Return the [x, y] coordinate for the center point of the cell that contains the specified text.  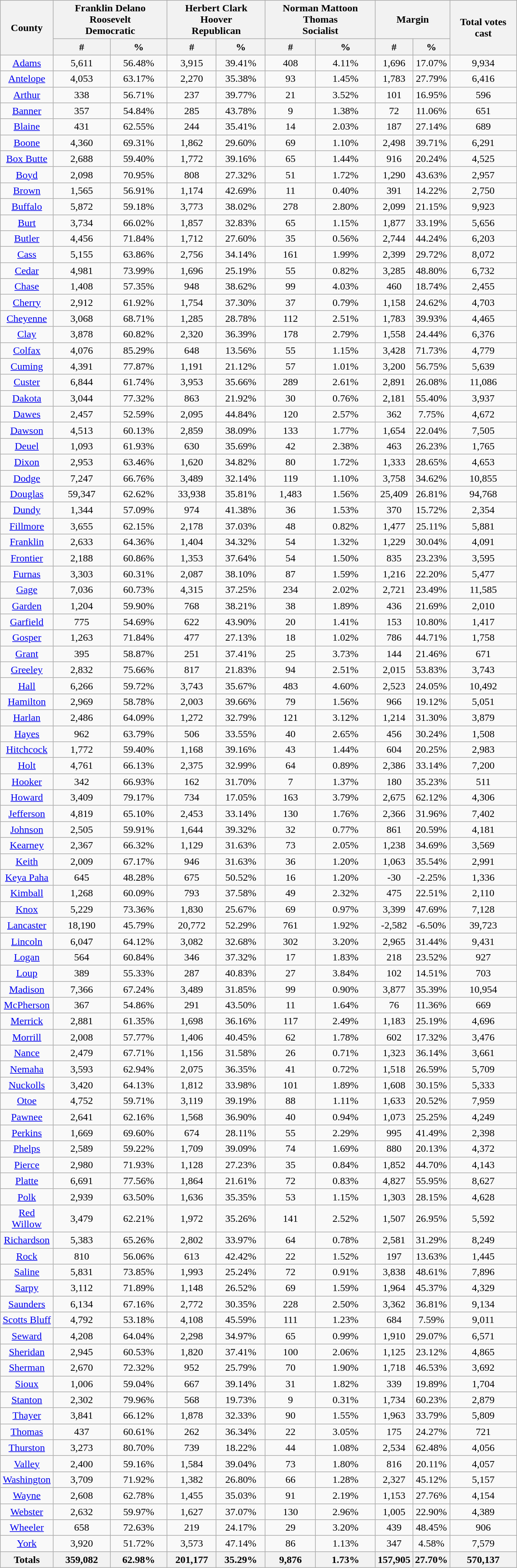
26.08% [431, 382]
62.55% [139, 127]
59.97% [139, 1512]
67.17% [139, 861]
31.30% [431, 717]
197 [394, 1256]
7,366 [82, 989]
431 [82, 127]
34.32% [241, 542]
4,696 [483, 1021]
Boyd [27, 175]
25.25% [431, 1117]
71.92% [139, 1479]
50.52% [241, 877]
178 [291, 334]
1,910 [394, 1336]
5,383 [82, 1240]
56.06% [139, 1256]
71.93% [139, 1165]
Richardson [27, 1240]
70 [291, 1368]
34.62% [431, 478]
1,608 [394, 1085]
244 [192, 127]
60.82% [139, 334]
70.95% [139, 175]
0.78% [346, 1240]
Holt [27, 766]
3.84% [346, 973]
45.59% [241, 1320]
2,969 [82, 702]
18 [291, 638]
1,627 [192, 1512]
Boone [27, 143]
187 [394, 127]
Hayes [27, 734]
2,298 [192, 1336]
Thomas [27, 1432]
2.96% [346, 1512]
67.24% [139, 989]
39.14% [241, 1384]
1,565 [82, 190]
974 [192, 510]
4,391 [82, 366]
1,963 [394, 1416]
671 [483, 654]
4.11% [346, 63]
389 [82, 973]
Burt [27, 223]
21.92% [241, 398]
119 [291, 478]
10.80% [431, 622]
808 [192, 175]
4,181 [483, 830]
6,844 [82, 382]
2,479 [82, 1053]
3,937 [483, 398]
63.46% [139, 462]
17.05% [241, 798]
Custer [27, 382]
1,063 [394, 861]
437 [82, 1432]
20.52% [431, 1101]
456 [394, 734]
Perkins [27, 1133]
568 [192, 1400]
3,915 [192, 63]
4,628 [483, 1197]
3,593 [82, 1069]
6,732 [483, 271]
30 [291, 398]
24.17% [241, 1528]
1,158 [394, 303]
33,938 [192, 494]
Clay [27, 334]
346 [192, 957]
906 [483, 1528]
37.32% [241, 957]
3.52% [346, 95]
0.97% [346, 909]
30.04% [431, 542]
0.79% [346, 303]
51 [291, 175]
3,595 [483, 558]
26 [291, 1053]
27.60% [241, 239]
44.70% [431, 1165]
1,408 [82, 287]
62.94% [139, 1069]
439 [394, 1528]
11.36% [431, 1005]
61.74% [139, 382]
57.35% [139, 287]
6,571 [483, 1336]
1,964 [394, 1288]
1,353 [192, 558]
153 [394, 622]
927 [483, 957]
1,654 [394, 430]
3,879 [483, 717]
4,981 [82, 271]
734 [192, 798]
2,009 [82, 861]
44.71% [431, 638]
Dakota [27, 398]
Furnas [27, 574]
291 [192, 1005]
48.45% [431, 1528]
2,523 [394, 686]
5,229 [82, 909]
10,492 [483, 686]
570,137 [483, 1560]
Jefferson [27, 814]
0.91% [346, 1272]
14.51% [431, 973]
25.24% [241, 1272]
121 [291, 717]
2,486 [82, 717]
2.05% [346, 845]
2.49% [346, 1021]
477 [192, 638]
1,445 [483, 1256]
37.25% [241, 590]
45.12% [431, 1479]
1.28% [346, 1479]
1,168 [192, 750]
52.59% [139, 414]
66.76% [139, 478]
0.94% [346, 1117]
6,266 [82, 686]
1.53% [346, 510]
Otoe [27, 1101]
72.32% [139, 1368]
26.23% [431, 446]
79.17% [139, 798]
1,712 [192, 239]
1,344 [82, 510]
40.45% [241, 1037]
2,453 [192, 814]
27.14% [431, 127]
120 [291, 414]
48 [291, 526]
4,057 [483, 1464]
1,852 [394, 1165]
35.26% [241, 1218]
4,865 [483, 1352]
71.89% [139, 1288]
3,878 [82, 334]
28.78% [241, 318]
1.08% [346, 1448]
1.78% [346, 1037]
21.69% [431, 606]
54.84% [139, 111]
1.38% [346, 111]
2,375 [192, 766]
651 [483, 111]
27.70% [431, 1560]
5,639 [483, 366]
2.61% [346, 382]
Douglas [27, 494]
1,406 [192, 1037]
Saline [27, 1272]
66.93% [139, 782]
201,177 [192, 1560]
1,272 [192, 717]
16.95% [431, 95]
27 [291, 973]
0.83% [346, 1181]
3,119 [192, 1101]
3,838 [394, 1272]
4,091 [483, 542]
24.27% [431, 1432]
26.59% [431, 1069]
Red Willow [27, 1218]
3,877 [394, 989]
810 [82, 1256]
73.36% [139, 909]
33.79% [431, 1416]
22.90% [431, 1512]
1,148 [192, 1288]
367 [82, 1005]
22.51% [431, 893]
76 [394, 1005]
55.33% [139, 973]
55.95% [431, 1181]
2,632 [82, 1512]
Morrill [27, 1037]
Merrick [27, 1021]
339 [394, 1384]
35.54% [431, 861]
59.71% [139, 1101]
20.25% [431, 750]
1,718 [394, 1368]
17.32% [431, 1037]
1,268 [82, 893]
4,056 [483, 1448]
64.09% [139, 717]
863 [192, 398]
1,669 [82, 1133]
786 [394, 638]
65.10% [139, 814]
5,051 [483, 702]
23.23% [431, 558]
4,076 [82, 350]
45.79% [139, 925]
68.71% [139, 318]
2,832 [82, 670]
602 [394, 1037]
Dodge [27, 478]
3,420 [82, 1085]
6,047 [82, 941]
31.58% [241, 1053]
61.92% [139, 303]
20.13% [431, 1149]
20.24% [431, 159]
77.32% [139, 398]
2,270 [192, 79]
38.62% [241, 287]
Adams [27, 63]
4,761 [82, 766]
Nance [27, 1053]
Washington [27, 1479]
74 [291, 1149]
51.72% [139, 1544]
2,095 [192, 414]
-2,582 [394, 925]
34.82% [241, 462]
57 [291, 366]
5,155 [82, 255]
2,015 [394, 670]
1,191 [192, 366]
622 [192, 622]
Garfield [27, 622]
Valley [27, 1464]
39.19% [241, 1101]
32.99% [241, 766]
1,005 [394, 1512]
15.72% [431, 510]
4,208 [82, 1336]
20 [291, 622]
721 [483, 1432]
53 [291, 1197]
60.09% [139, 893]
64.12% [139, 941]
56.91% [139, 190]
39,723 [483, 925]
35.03% [241, 1495]
22.20% [431, 574]
1.80% [346, 1464]
Cedar [27, 271]
59.91% [139, 830]
14.22% [431, 190]
2,891 [394, 382]
38.10% [241, 574]
1.37% [346, 782]
17 [291, 957]
37.64% [241, 558]
60.73% [139, 590]
1,709 [192, 1149]
41.38% [241, 510]
3,734 [82, 223]
Franklin [27, 542]
59.22% [139, 1149]
2,721 [394, 590]
28.11% [241, 1133]
2,957 [483, 175]
32 [291, 830]
28.65% [431, 462]
1,754 [192, 303]
3.79% [346, 798]
Sioux [27, 1384]
4,819 [82, 814]
2.79% [346, 334]
33.97% [241, 1240]
111 [291, 1320]
18,190 [82, 925]
29 [291, 1528]
604 [394, 750]
2,188 [82, 558]
Hamilton [27, 702]
4,108 [192, 1320]
2,008 [82, 1037]
17.07% [431, 63]
38.21% [241, 606]
0.40% [346, 190]
62.16% [139, 1117]
133 [291, 430]
46.53% [431, 1368]
31 [291, 1384]
4,779 [483, 350]
11,585 [483, 590]
54.86% [139, 1005]
35.39% [431, 989]
1.73% [346, 1560]
817 [192, 670]
Polk [27, 1197]
3,920 [82, 1544]
72.63% [139, 1528]
1,830 [192, 909]
39.66% [241, 702]
Dixon [27, 462]
1,204 [82, 606]
Brown [27, 190]
2,178 [192, 526]
1,636 [192, 1197]
Kearney [27, 845]
2,099 [394, 206]
2,980 [82, 1165]
2.02% [346, 590]
7,247 [82, 478]
1.76% [346, 814]
175 [394, 1432]
73.99% [139, 271]
56.75% [431, 366]
20.11% [431, 1464]
506 [192, 734]
Margin [413, 20]
39.77% [241, 95]
Fillmore [27, 526]
64.04% [139, 1336]
-6.50% [431, 925]
-2.25% [431, 877]
1,633 [394, 1101]
13.63% [431, 1256]
27.76% [431, 1495]
62 [291, 1037]
36.34% [241, 1432]
41 [291, 1069]
4,315 [192, 590]
1,073 [394, 1117]
1,006 [82, 1384]
251 [192, 654]
40.83% [241, 973]
Kimball [27, 893]
56.71% [139, 95]
57.09% [139, 510]
43.90% [241, 622]
1,290 [394, 175]
10,855 [483, 478]
31.96% [431, 814]
73.85% [139, 1272]
2,010 [483, 606]
2,688 [82, 159]
9,934 [483, 63]
1,812 [192, 1085]
1,864 [192, 1181]
1,862 [192, 143]
1,877 [394, 223]
1.45% [346, 79]
34.69% [431, 845]
3,569 [483, 845]
7,505 [483, 430]
2,750 [483, 190]
2,534 [394, 1448]
1,404 [192, 542]
475 [394, 893]
9,876 [291, 1560]
60.53% [139, 1352]
Antelope [27, 79]
62.62% [139, 494]
71.73% [431, 350]
7.75% [431, 414]
2,098 [82, 175]
2,400 [82, 1464]
62.98% [139, 1560]
1.41% [346, 622]
60.61% [139, 1432]
27.13% [241, 638]
Garden [27, 606]
64.36% [139, 542]
2.52% [346, 1218]
Saunders [27, 1304]
18.74% [431, 287]
338 [82, 95]
44.84% [241, 414]
3,399 [394, 909]
8,249 [483, 1240]
36.14% [431, 1053]
44.24% [431, 239]
10,954 [483, 989]
1,285 [192, 318]
35.81% [241, 494]
31.29% [431, 1240]
20.59% [431, 830]
347 [394, 1544]
49 [291, 893]
35.41% [241, 127]
2.57% [346, 414]
21.46% [431, 654]
0.77% [346, 830]
Hitchcock [27, 750]
75.66% [139, 670]
42.69% [241, 190]
43.50% [241, 1005]
2,772 [192, 1304]
117 [291, 1021]
1,333 [394, 462]
3,661 [483, 1053]
23.52% [431, 957]
2,320 [192, 334]
1,644 [192, 830]
39.71% [431, 143]
102 [394, 973]
35.66% [241, 382]
1.02% [346, 638]
2,912 [82, 303]
Colfax [27, 350]
689 [483, 127]
21.15% [431, 206]
37.03% [241, 526]
2,589 [82, 1149]
952 [192, 1368]
4,456 [82, 239]
3.12% [346, 717]
Keya Paha [27, 877]
234 [291, 590]
19.12% [431, 702]
58.78% [139, 702]
1,704 [483, 1384]
2,327 [394, 1479]
2,003 [192, 702]
Buffalo [27, 206]
54.69% [139, 622]
25,409 [394, 494]
1,734 [394, 1400]
93 [291, 79]
630 [192, 446]
4,154 [483, 1495]
26.81% [431, 494]
1,698 [192, 1021]
1.11% [346, 1101]
218 [394, 957]
32.33% [241, 1416]
21.83% [241, 670]
-30 [394, 877]
408 [291, 63]
23.12% [431, 1352]
162 [192, 782]
20,772 [192, 925]
2,744 [394, 239]
0.90% [346, 989]
59,347 [82, 494]
1,382 [192, 1479]
Dundy [27, 510]
613 [192, 1256]
3,303 [82, 574]
Rock [27, 1256]
6,203 [483, 239]
Cheyenne [27, 318]
1.90% [346, 1368]
1,765 [483, 446]
Sherman [27, 1368]
775 [82, 622]
62.78% [139, 1495]
2,802 [192, 1240]
100 [291, 1352]
1,303 [394, 1197]
Arthur [27, 95]
1,216 [394, 574]
27.23% [241, 1165]
66.32% [139, 845]
1,153 [394, 1495]
11.06% [431, 111]
739 [192, 1448]
3.05% [346, 1432]
Phelps [27, 1149]
59.16% [139, 1464]
Wayne [27, 1495]
596 [483, 95]
1,483 [291, 494]
6,134 [82, 1304]
Harlan [27, 717]
835 [394, 558]
35.67% [241, 686]
9,134 [483, 1304]
Platte [27, 1181]
Gage [27, 590]
1.82% [346, 1384]
161 [291, 255]
2.29% [346, 1133]
25.67% [241, 909]
3,655 [82, 526]
645 [82, 877]
60.23% [431, 1400]
2,087 [192, 574]
3,758 [394, 478]
79 [291, 702]
483 [291, 686]
21.12% [241, 366]
669 [483, 1005]
816 [394, 1464]
761 [291, 925]
648 [192, 350]
31.44% [431, 941]
3,841 [82, 1416]
2,302 [82, 1400]
37.07% [241, 1512]
1,125 [394, 1352]
768 [192, 606]
0.72% [346, 1069]
880 [394, 1149]
278 [291, 206]
33.98% [241, 1085]
342 [82, 782]
4,053 [82, 79]
7 [291, 782]
4,525 [483, 159]
1,620 [192, 462]
0.31% [346, 1400]
436 [394, 606]
5,592 [483, 1218]
163 [291, 798]
2,354 [483, 510]
7,128 [483, 909]
2.65% [346, 734]
1.50% [346, 558]
88 [291, 1101]
4,360 [82, 143]
19.89% [431, 1384]
16 [291, 877]
62.48% [431, 1448]
1,093 [82, 446]
287 [192, 973]
59.04% [139, 1384]
25 [291, 654]
90 [291, 1416]
5,157 [483, 1479]
59.72% [139, 686]
2,881 [82, 1021]
37.58% [241, 893]
2,498 [394, 143]
2,983 [483, 750]
141 [291, 1218]
9,431 [483, 941]
1.13% [346, 1544]
1,263 [82, 638]
1,820 [192, 1352]
66 [291, 1479]
1,518 [394, 1069]
94,768 [483, 494]
York [27, 1544]
3.73% [346, 654]
861 [394, 830]
2.19% [346, 1495]
64.13% [139, 1085]
60.31% [139, 574]
5,881 [483, 526]
3,112 [82, 1288]
62.21% [139, 1218]
684 [394, 1320]
58.87% [139, 654]
1,128 [192, 1165]
1,214 [394, 717]
31.85% [241, 989]
4.60% [346, 686]
7,959 [483, 1101]
5,709 [483, 1069]
31.70% [241, 782]
38.09% [241, 430]
1,129 [192, 845]
Cass [27, 255]
30.15% [431, 1085]
35.29% [241, 1560]
2,945 [82, 1352]
59.90% [139, 606]
2.38% [346, 446]
60.13% [139, 430]
1.32% [346, 542]
4.58% [431, 1544]
Blaine [27, 127]
966 [394, 702]
703 [483, 973]
66.13% [139, 766]
Sheridan [27, 1352]
44 [291, 1448]
13.56% [241, 350]
8,627 [483, 1181]
3,428 [394, 350]
262 [192, 1432]
63.86% [139, 255]
34.97% [241, 1336]
5,477 [483, 574]
1.69% [346, 1149]
32.79% [241, 717]
1.77% [346, 430]
63.50% [139, 1197]
53.18% [139, 1320]
60.84% [139, 957]
0.76% [346, 398]
Thurston [27, 1448]
667 [192, 1384]
674 [192, 1133]
1,336 [483, 877]
1,477 [394, 526]
77.87% [139, 366]
1,183 [394, 1021]
6,291 [483, 143]
5,333 [483, 1085]
25.11% [431, 526]
2,879 [483, 1400]
2.06% [346, 1352]
7,200 [483, 766]
Herbert Clark HooverRepublican [216, 20]
24.62% [431, 303]
32.68% [241, 941]
2,366 [394, 814]
62.12% [431, 798]
2.50% [346, 1304]
2,181 [394, 398]
3,953 [192, 382]
43.63% [431, 175]
24.44% [431, 334]
Lancaster [27, 925]
5,831 [82, 1272]
1.52% [346, 1256]
4,653 [483, 462]
2,953 [82, 462]
26.52% [241, 1288]
2,675 [394, 798]
1,584 [192, 1464]
28.15% [431, 1197]
460 [394, 287]
85.29% [139, 350]
1.23% [346, 1320]
47.14% [241, 1544]
4,703 [483, 303]
67.71% [139, 1053]
County [27, 28]
Hall [27, 686]
2,965 [394, 941]
1,972 [192, 1218]
144 [394, 654]
395 [82, 654]
69.31% [139, 143]
11,086 [483, 382]
7,579 [483, 1544]
793 [192, 893]
69.60% [139, 1133]
36.81% [431, 1304]
Grant [27, 654]
Nemaha [27, 1069]
22.04% [431, 430]
3,773 [192, 206]
1,417 [483, 622]
302 [291, 941]
Lincoln [27, 941]
7,036 [82, 590]
2,110 [483, 893]
48.61% [431, 1272]
9,011 [483, 1320]
5,611 [82, 63]
1,993 [192, 1272]
39.04% [241, 1464]
Webster [27, 1512]
2,859 [192, 430]
Total votes cast [483, 28]
2.32% [346, 893]
916 [394, 159]
180 [394, 782]
Cuming [27, 366]
Thayer [27, 1416]
Wheeler [27, 1528]
1,857 [192, 223]
3,285 [394, 271]
77.56% [139, 1181]
2,581 [394, 1240]
511 [483, 782]
21 [291, 95]
4.03% [346, 287]
19.73% [241, 1400]
55.40% [431, 398]
3,479 [82, 1218]
Johnson [27, 830]
564 [82, 957]
2,457 [82, 414]
57.77% [139, 1037]
Nuckolls [27, 1085]
86 [291, 1544]
65.26% [139, 1240]
2,075 [192, 1069]
39.09% [241, 1149]
1,558 [394, 334]
Madison [27, 989]
1,455 [192, 1495]
Frontier [27, 558]
112 [291, 318]
Totals [27, 1560]
Franklin Delano RooseveltDemocratic [110, 20]
4,827 [394, 1181]
2,939 [82, 1197]
62.15% [139, 526]
32.83% [241, 223]
4,249 [483, 1117]
7,896 [483, 1272]
37 [291, 303]
3,200 [394, 366]
362 [394, 414]
Deuel [27, 446]
1.64% [346, 1005]
37.30% [241, 303]
2,455 [483, 287]
29.07% [431, 1336]
2,641 [82, 1117]
1,323 [394, 1053]
26.95% [431, 1218]
0.84% [346, 1165]
1.99% [346, 255]
61.93% [139, 446]
38.02% [241, 206]
34.14% [241, 255]
36.90% [241, 1117]
Pierce [27, 1165]
4,143 [483, 1165]
Butler [27, 239]
0.89% [346, 766]
43.78% [241, 111]
5,809 [483, 1416]
3,082 [192, 941]
Chase [27, 287]
41.49% [431, 1133]
Hooker [27, 782]
4,329 [483, 1288]
0.56% [346, 239]
48.80% [431, 271]
1,174 [192, 190]
67.16% [139, 1304]
359,082 [82, 1560]
36.35% [241, 1069]
61.35% [139, 1021]
21.61% [241, 1181]
1,878 [192, 1416]
29.60% [241, 143]
66.02% [139, 223]
1,508 [483, 734]
357 [82, 111]
Sarpy [27, 1288]
60.86% [139, 558]
4,513 [82, 430]
42 [291, 446]
1,156 [192, 1053]
Pawnee [27, 1117]
14 [291, 127]
4,389 [483, 1512]
962 [82, 734]
3,476 [483, 1037]
24.05% [431, 686]
Logan [27, 957]
53.83% [431, 670]
3,692 [483, 1368]
47.69% [431, 909]
4,465 [483, 318]
Gosper [27, 638]
35.69% [241, 446]
2,398 [483, 1133]
1.92% [346, 925]
7.59% [431, 1320]
25.79% [241, 1368]
2,608 [82, 1495]
33.19% [431, 223]
Dawson [27, 430]
94 [291, 670]
2.03% [346, 127]
2,670 [82, 1368]
52.29% [241, 925]
Norman Mattoon ThomasSocialist [320, 20]
1,758 [483, 638]
35.38% [241, 79]
45.37% [431, 1288]
946 [192, 861]
59.18% [139, 206]
463 [394, 446]
66.12% [139, 1416]
63.17% [139, 79]
48.28% [139, 877]
6,376 [483, 334]
1.83% [346, 957]
4,372 [483, 1149]
675 [192, 877]
Banner [27, 111]
1,238 [394, 845]
0.99% [346, 1336]
39.41% [241, 63]
30.24% [431, 734]
36.39% [241, 334]
157,905 [394, 1560]
33.55% [241, 734]
McPherson [27, 1005]
35.35% [241, 1197]
391 [394, 190]
39.32% [241, 830]
3,709 [82, 1479]
3,068 [82, 318]
Loup [27, 973]
237 [192, 95]
3,362 [394, 1304]
5,872 [82, 206]
1.55% [346, 1416]
0.71% [346, 1053]
35.23% [431, 782]
Knox [27, 909]
2,386 [394, 766]
7,402 [483, 814]
2,756 [192, 255]
228 [291, 1304]
1,568 [192, 1117]
Keith [27, 861]
Box Butte [27, 159]
8,072 [483, 255]
219 [192, 1528]
27.79% [431, 79]
3,273 [82, 1448]
4,306 [483, 798]
6,416 [483, 79]
Stanton [27, 1400]
Dawes [27, 414]
26.80% [241, 1479]
1,507 [394, 1218]
39.93% [431, 318]
42.42% [241, 1256]
285 [192, 111]
658 [82, 1528]
79.96% [139, 1400]
Seward [27, 1336]
36.16% [241, 1021]
80 [291, 462]
1.01% [346, 366]
2,399 [394, 255]
3,409 [82, 798]
87 [291, 574]
2,633 [82, 542]
3,573 [192, 1544]
43 [291, 750]
63.79% [139, 734]
948 [192, 287]
4,792 [82, 1320]
27.32% [241, 175]
2,505 [82, 830]
2,367 [82, 845]
38 [291, 606]
370 [394, 510]
3,044 [82, 398]
2,991 [483, 861]
5,656 [483, 223]
6,691 [82, 1181]
4,672 [483, 414]
29.72% [431, 255]
2.80% [346, 206]
9,923 [483, 206]
Greeley [27, 670]
91 [291, 1495]
1,229 [394, 542]
Howard [27, 798]
Scotts Bluff [27, 1320]
30.35% [241, 1304]
56.48% [139, 63]
4,752 [82, 1101]
Cherry [27, 303]
32.14% [241, 478]
289 [291, 382]
18.22% [241, 1448]
995 [394, 1133]
80.70% [139, 1448]
23.49% [431, 590]
